For the text-containing cell, return its midpoint in [X, Y] coordinate format. 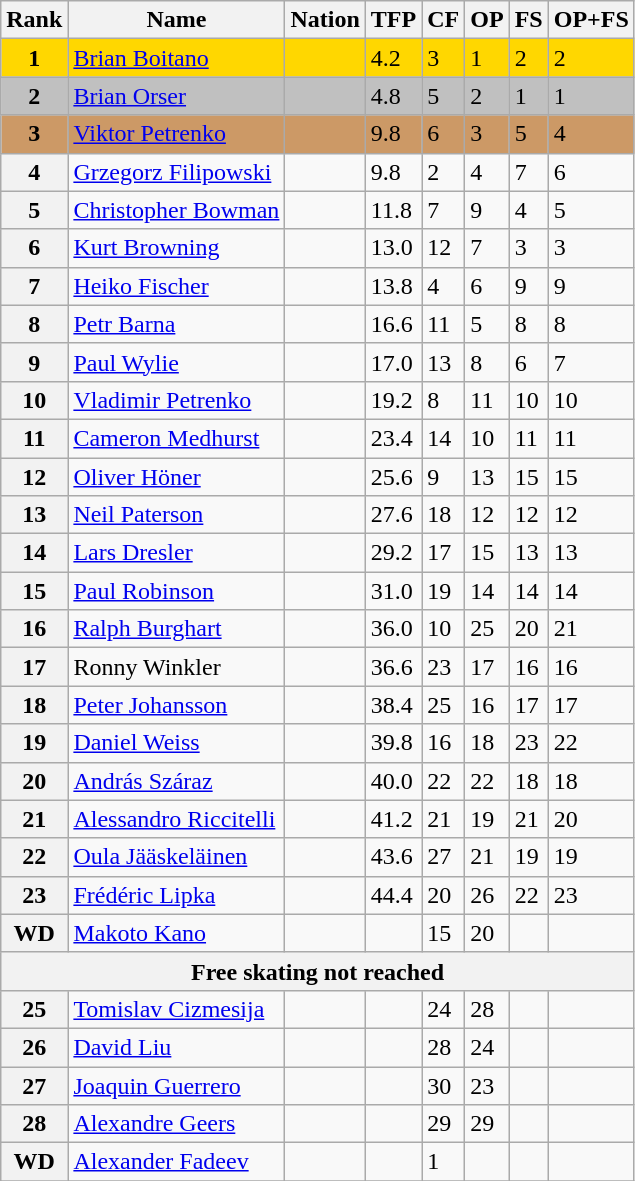
Ralph Burghart [176, 629]
16.6 [393, 324]
4.8 [393, 96]
Makoto Kano [176, 933]
Vladimir Petrenko [176, 400]
Lars Dresler [176, 553]
Paul Wylie [176, 362]
39.8 [393, 743]
Alexandre Geers [176, 1124]
Cameron Medhurst [176, 438]
TFP [393, 20]
44.4 [393, 895]
27.6 [393, 515]
Heiko Fischer [176, 286]
FS [528, 20]
Nation [325, 20]
Rank [34, 20]
31.0 [393, 591]
19.2 [393, 400]
36.6 [393, 667]
Alessandro Riccitelli [176, 819]
23.4 [393, 438]
Oula Jääskeläinen [176, 857]
Alexander Fadeev [176, 1162]
36.0 [393, 629]
4.2 [393, 58]
OP+FS [591, 20]
Joaquin Guerrero [176, 1085]
Daniel Weiss [176, 743]
30 [444, 1085]
CF [444, 20]
25.6 [393, 477]
Grzegorz Filipowski [176, 172]
Frédéric Lipka [176, 895]
13.0 [393, 248]
Name [176, 20]
Petr Barna [176, 324]
Christopher Bowman [176, 210]
David Liu [176, 1047]
41.2 [393, 819]
Oliver Höner [176, 477]
Neil Paterson [176, 515]
András Száraz [176, 781]
Paul Robinson [176, 591]
Peter Johansson [176, 705]
Brian Boitano [176, 58]
Tomislav Cizmesija [176, 1009]
17.0 [393, 362]
43.6 [393, 857]
Kurt Browning [176, 248]
29.2 [393, 553]
38.4 [393, 705]
Free skating not reached [318, 971]
13.8 [393, 286]
40.0 [393, 781]
Ronny Winkler [176, 667]
Brian Orser [176, 96]
11.8 [393, 210]
Viktor Petrenko [176, 134]
OP [487, 20]
